Capture the cell that displays the provided text and extract its (x, y) central coordinate. 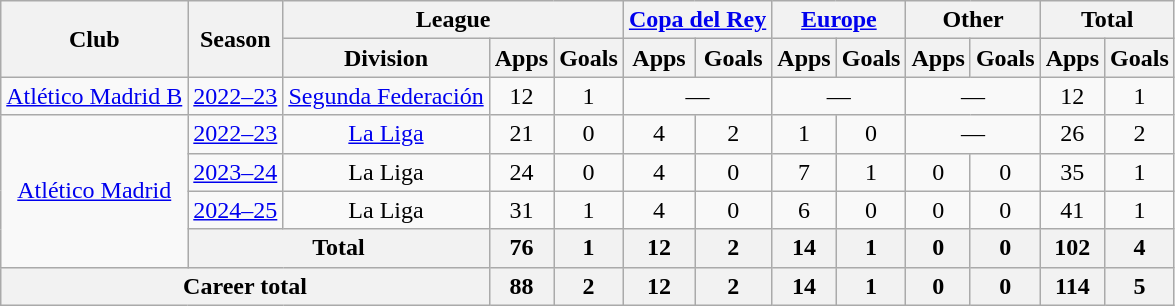
6 (804, 210)
2023–24 (236, 172)
Atlético Madrid B (94, 96)
5 (1140, 286)
Copa del Rey (697, 20)
88 (521, 286)
Club (94, 39)
35 (1072, 172)
24 (521, 172)
2024–25 (236, 210)
76 (521, 248)
114 (1072, 286)
31 (521, 210)
26 (1072, 134)
Atlético Madrid (94, 191)
League (454, 20)
Segunda Federación (386, 96)
41 (1072, 210)
Division (386, 58)
Season (236, 39)
Career total (245, 286)
Europe (839, 20)
Other (973, 20)
102 (1072, 248)
21 (521, 134)
7 (804, 172)
